Detect which cell encompasses the target text, then output its [X, Y] center coordinate. 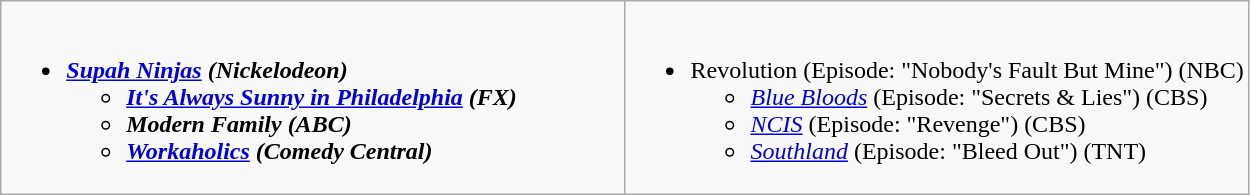
Supah Ninjas (Nickelodeon)It's Always Sunny in Philadelphia (FX)Modern Family (ABC)Workaholics (Comedy Central) [313, 98]
